Locate the cell with the specified text and output its (x, y) center coordinate. 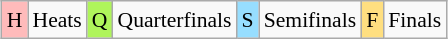
Q (100, 20)
Heats (58, 20)
Semifinals (310, 20)
Quarterfinals (175, 20)
F (372, 20)
S (248, 20)
Finals (414, 20)
H (15, 20)
